Pinpoint the cell where the given text exists, returning its [x, y] midpoint coordinate. 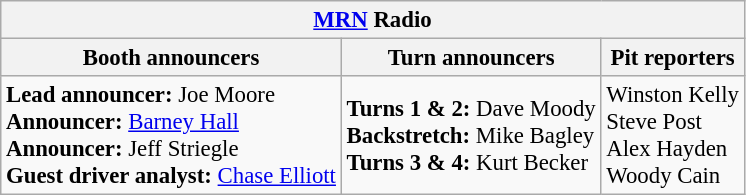
Booth announcers [171, 58]
Turns 1 & 2: Dave MoodyBackstretch: Mike BagleyTurns 3 & 4: Kurt Becker [471, 136]
Pit reporters [672, 58]
Lead announcer: Joe MooreAnnouncer: Barney HallAnnouncer: Jeff Striegle Guest driver analyst: Chase Elliott [171, 136]
MRN Radio [372, 20]
Winston KellySteve PostAlex HaydenWoody Cain [672, 136]
Turn announcers [471, 58]
